Locate the cell with the specified text and output its (x, y) center coordinate. 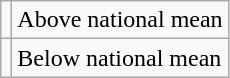
Above national mean (120, 20)
Below national mean (120, 58)
